Return [x, y] of the center of cell containing provided text 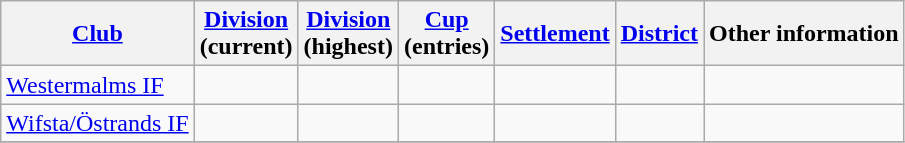
District [659, 34]
Division (highest) [348, 34]
Westermalms IF [98, 85]
Wifsta/Östrands IF [98, 123]
Division (current) [246, 34]
Club [98, 34]
Settlement [555, 34]
Other information [804, 34]
Cup (entries) [446, 34]
